Locate the cell with the specified text and output its [x, y] center coordinate. 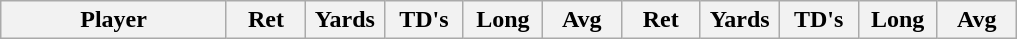
Player [114, 20]
